Capture the cell that displays the provided text and extract its [X, Y] central coordinate. 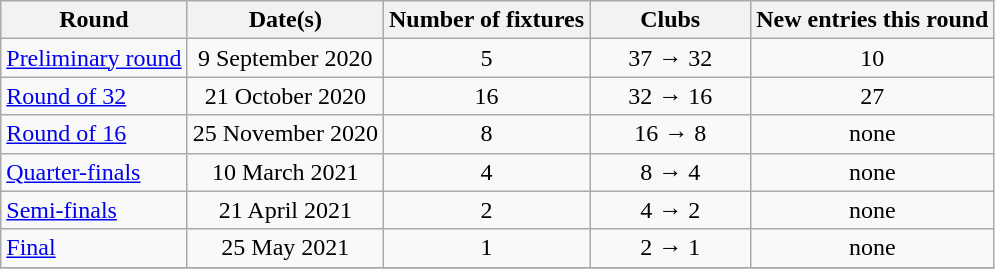
37 → 32 [670, 58]
Date(s) [285, 20]
32 → 16 [670, 96]
Clubs [670, 20]
Quarter-finals [94, 172]
16 [486, 96]
4 → 2 [670, 210]
2 → 1 [670, 248]
Round of 16 [94, 134]
Semi-finals [94, 210]
4 [486, 172]
27 [872, 96]
Round of 32 [94, 96]
25 November 2020 [285, 134]
New entries this round [872, 20]
5 [486, 58]
2 [486, 210]
16 → 8 [670, 134]
Final [94, 248]
10 March 2021 [285, 172]
8 [486, 134]
25 May 2021 [285, 248]
21 October 2020 [285, 96]
21 April 2021 [285, 210]
1 [486, 248]
Preliminary round [94, 58]
8 → 4 [670, 172]
Number of fixtures [486, 20]
9 September 2020 [285, 58]
10 [872, 58]
Round [94, 20]
